For the text-containing cell, return its midpoint in (X, Y) coordinate format. 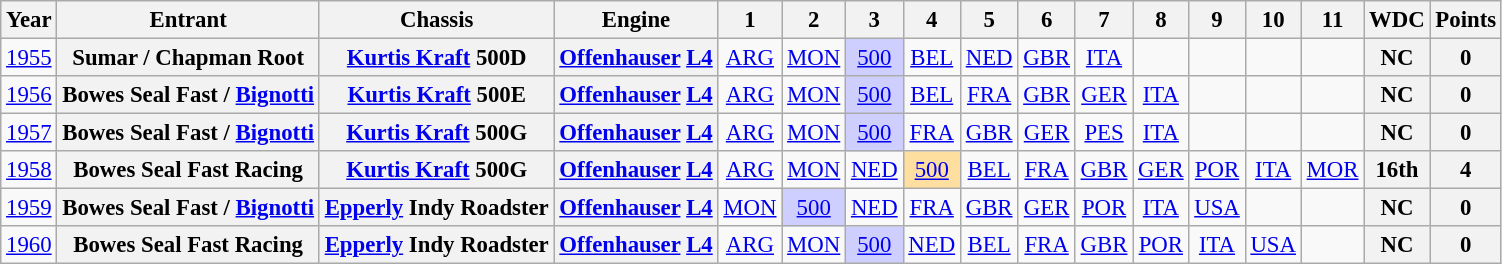
1955 (29, 58)
1957 (29, 133)
2 (814, 20)
3 (874, 20)
1958 (29, 170)
11 (1332, 20)
Kurtis Kraft 500E (436, 95)
Year (29, 20)
1960 (29, 245)
9 (1217, 20)
Points (1466, 20)
10 (1273, 20)
1959 (29, 208)
6 (1046, 20)
8 (1161, 20)
PES (1104, 133)
MOR (1332, 170)
7 (1104, 20)
Kurtis Kraft 500D (436, 58)
Sumar / Chapman Root (188, 58)
Chassis (436, 20)
Entrant (188, 20)
1 (750, 20)
WDC (1397, 20)
16th (1397, 170)
5 (988, 20)
1956 (29, 95)
Engine (636, 20)
